Capture the cell that displays the provided text and extract its (x, y) central coordinate. 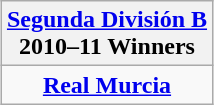
Segunda División B2010–11 Winners (106, 34)
Real Murcia (106, 85)
